Determine the (X, Y) coordinate at the center of the cell enclosing the given text.  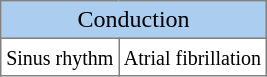
Conduction (134, 20)
Sinus rhythm (60, 57)
Atrial fibrillation (193, 57)
